Scan for the cell matching the given text and deliver its [x, y] coordinate at center. 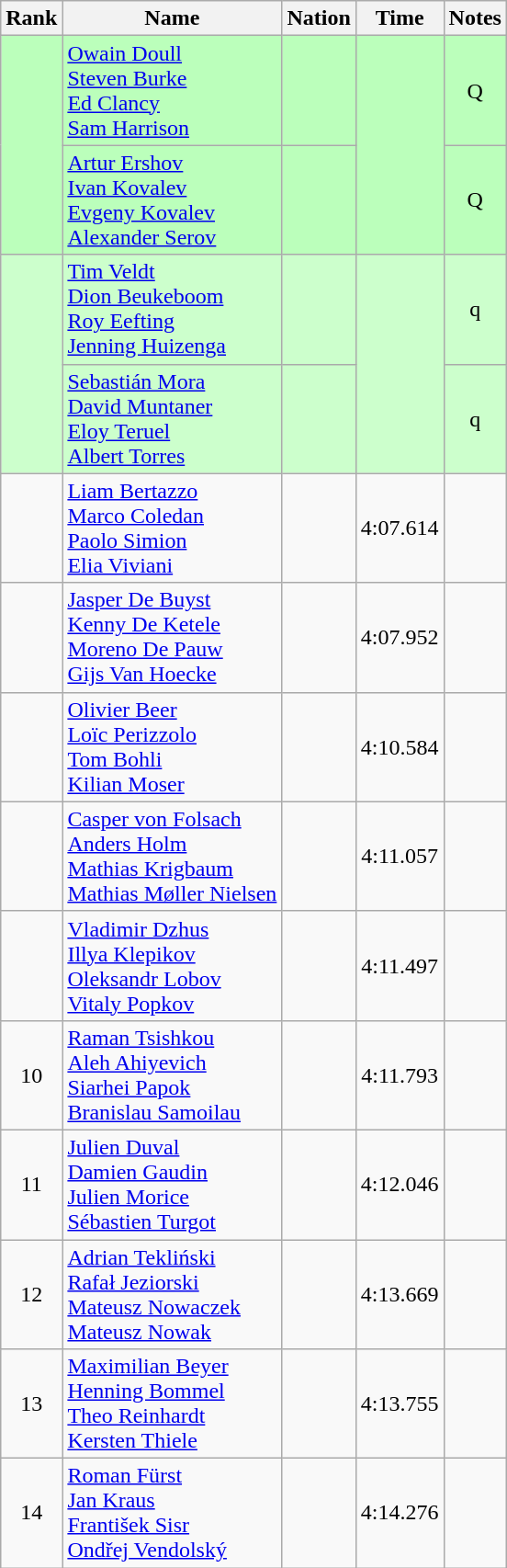
4:10.584 [400, 746]
Vladimir DzhusIllya KlepikovOleksandr LobovVitaly Popkov [173, 965]
4:12.046 [400, 1184]
Liam BertazzoMarco ColedanPaolo SimionElia Viviani [173, 528]
4:11.793 [400, 1075]
4:14.276 [400, 1513]
Notes [475, 18]
4:13.755 [400, 1404]
Time [400, 18]
Owain DoullSteven BurkeEd ClancySam Harrison [173, 90]
Roman FürstJan KrausFrantišek SisrOndřej Vendolský [173, 1513]
Nation [319, 18]
10 [31, 1075]
Raman TsishkouAleh AhiyevichSiarhei PapokBranislau Samoilau [173, 1075]
Maximilian BeyerHenning BommelTheo ReinhardtKersten Thiele [173, 1404]
4:13.669 [400, 1294]
4:07.952 [400, 638]
Rank [31, 18]
Jasper De BuystKenny De KeteleMoreno De PauwGijs Van Hoecke [173, 638]
12 [31, 1294]
Adrian TeklińskiRafał JeziorskiMateusz NowaczekMateusz Nowak [173, 1294]
Artur ErshovIvan KovalevEvgeny KovalevAlexander Serov [173, 200]
Sebastián MoraDavid MuntanerEloy TeruelAlbert Torres [173, 419]
4:11.057 [400, 857]
13 [31, 1404]
Casper von FolsachAnders HolmMathias KrigbaumMathias Møller Nielsen [173, 857]
4:11.497 [400, 965]
Tim VeldtDion BeukeboomRoy EeftingJenning Huizenga [173, 309]
4:07.614 [400, 528]
Olivier BeerLoïc PerizzoloTom BohliKilian Moser [173, 746]
Julien DuvalDamien GaudinJulien MoriceSébastien Turgot [173, 1184]
14 [31, 1513]
Name [173, 18]
11 [31, 1184]
